Return the (X, Y) coordinate for the center point of the cell that contains the specified text.  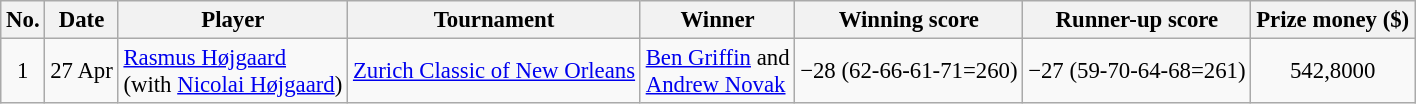
542,8000 (1333, 72)
27 Apr (82, 72)
−28 (62-66-61-71=260) (909, 72)
Rasmus Højgaard(with Nicolai Højgaard) (233, 72)
Winning score (909, 20)
No. (23, 20)
Runner-up score (1137, 20)
Tournament (494, 20)
Player (233, 20)
Prize money ($) (1333, 20)
Winner (717, 20)
−27 (59-70-64-68=261) (1137, 72)
Zurich Classic of New Orleans (494, 72)
Date (82, 20)
Ben Griffin and Andrew Novak (717, 72)
1 (23, 72)
